Output the (X, Y) coordinate of the center of the cell containing the given text.  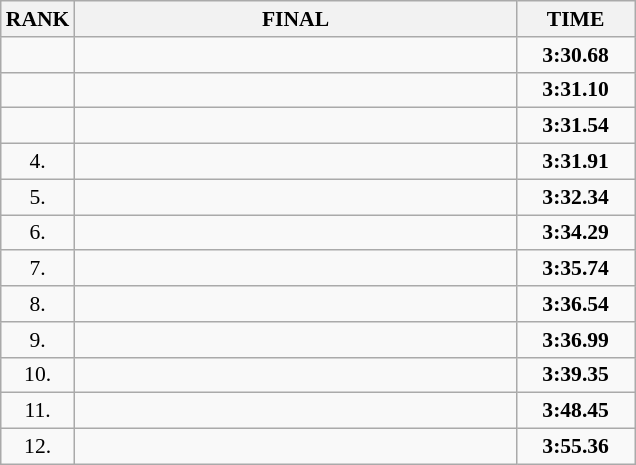
3:35.74 (576, 269)
3:31.10 (576, 90)
12. (38, 447)
TIME (576, 19)
4. (38, 162)
3:55.36 (576, 447)
3:34.29 (576, 233)
FINAL (295, 19)
3:48.45 (576, 411)
10. (38, 375)
3:32.34 (576, 197)
3:31.91 (576, 162)
3:30.68 (576, 55)
5. (38, 197)
3:36.99 (576, 340)
3:31.54 (576, 126)
11. (38, 411)
3:36.54 (576, 304)
8. (38, 304)
3:39.35 (576, 375)
9. (38, 340)
7. (38, 269)
6. (38, 233)
RANK (38, 19)
